From the cell containing the given text, extract its center point as [x, y] coordinate. 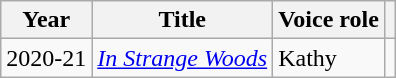
In Strange Woods [182, 58]
Voice role [329, 20]
Kathy [329, 58]
2020-21 [46, 58]
Year [46, 20]
Title [182, 20]
